Locate the cell with the specified text and output its [X, Y] center coordinate. 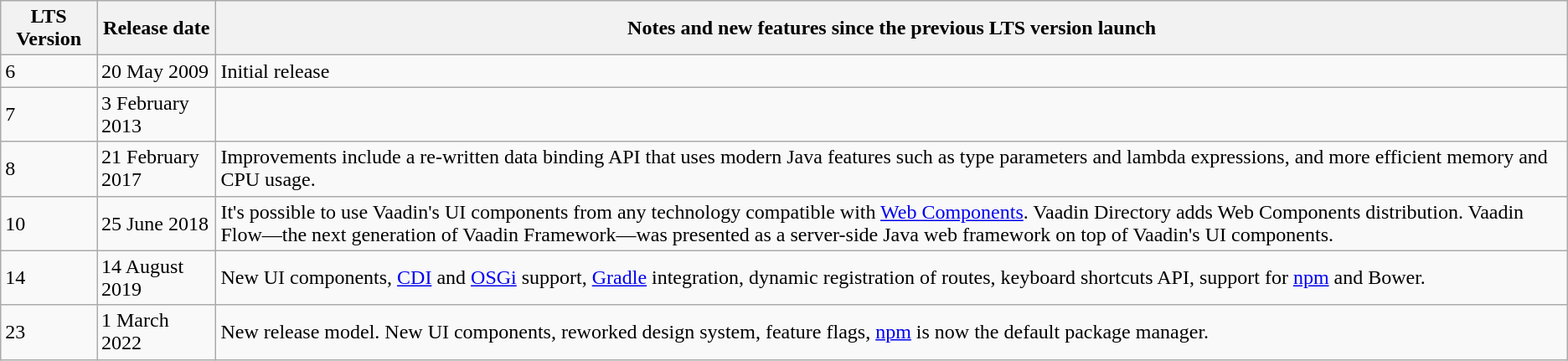
14 August 2019 [157, 278]
1 March 2022 [157, 332]
21 February 2017 [157, 169]
8 [49, 169]
Notes and new features since the previous LTS version launch [891, 28]
New UI components, CDI and OSGi support, Gradle integration, dynamic registration of routes, keyboard shortcuts API, support for npm and Bower. [891, 278]
Release date [157, 28]
LTS Version [49, 28]
10 [49, 223]
20 May 2009 [157, 71]
7 [49, 114]
3 February 2013 [157, 114]
23 [49, 332]
14 [49, 278]
25 June 2018 [157, 223]
6 [49, 71]
Initial release [891, 71]
New release model. New UI components, reworked design system, feature flags, npm is now the default package manager. [891, 332]
